Scan for the cell matching the given text and deliver its [x, y] coordinate at center. 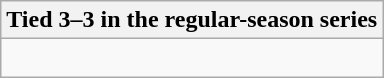
Tied 3–3 in the regular-season series [192, 20]
